Provide the (X, Y) coordinate of the cell's center where the given text is located.  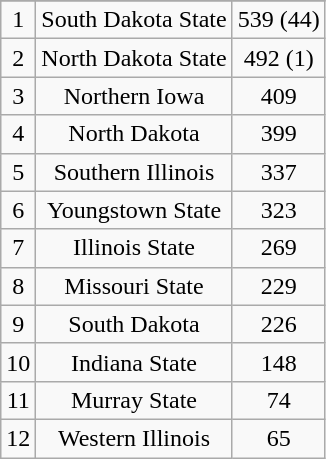
269 (278, 248)
7 (18, 248)
74 (278, 400)
Southern Illinois (134, 172)
8 (18, 286)
1 (18, 20)
5 (18, 172)
Murray State (134, 400)
65 (278, 438)
492 (1) (278, 58)
6 (18, 210)
409 (278, 96)
11 (18, 400)
North Dakota State (134, 58)
9 (18, 324)
Western Illinois (134, 438)
148 (278, 362)
323 (278, 210)
10 (18, 362)
Youngstown State (134, 210)
399 (278, 134)
Indiana State (134, 362)
337 (278, 172)
4 (18, 134)
Illinois State (134, 248)
539 (44) (278, 20)
South Dakota State (134, 20)
12 (18, 438)
Northern Iowa (134, 96)
North Dakota (134, 134)
South Dakota (134, 324)
Missouri State (134, 286)
229 (278, 286)
226 (278, 324)
2 (18, 58)
3 (18, 96)
